Pinpoint the cell where the given text exists, returning its [X, Y] midpoint coordinate. 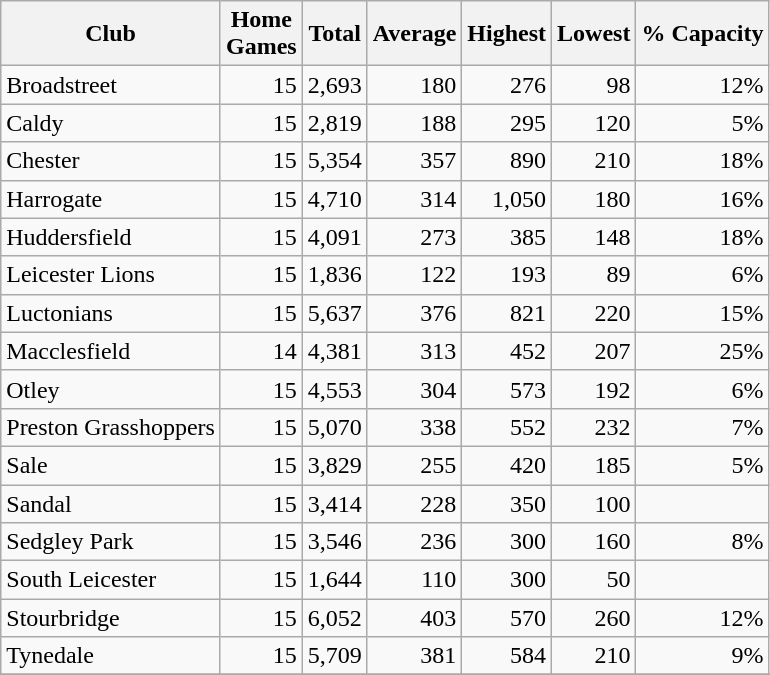
7% [702, 427]
570 [507, 618]
98 [594, 85]
4,553 [334, 389]
236 [414, 542]
Sedgley Park [111, 542]
3,829 [334, 465]
452 [507, 351]
1,836 [334, 275]
381 [414, 656]
Caldy [111, 123]
Otley [111, 389]
821 [507, 313]
Huddersfield [111, 237]
260 [594, 618]
Stourbridge [111, 618]
357 [414, 161]
Luctonians [111, 313]
403 [414, 618]
255 [414, 465]
1,644 [334, 580]
295 [507, 123]
Chester [111, 161]
273 [414, 237]
313 [414, 351]
Lowest [594, 34]
232 [594, 427]
Preston Grasshoppers [111, 427]
Sandal [111, 503]
4,381 [334, 351]
Highest [507, 34]
3,414 [334, 503]
148 [594, 237]
Macclesfield [111, 351]
573 [507, 389]
5,709 [334, 656]
89 [594, 275]
1,050 [507, 199]
188 [414, 123]
14 [261, 351]
3,546 [334, 542]
228 [414, 503]
9% [702, 656]
Leicester Lions [111, 275]
% Capacity [702, 34]
350 [507, 503]
Harrogate [111, 199]
552 [507, 427]
Club [111, 34]
50 [594, 580]
5,070 [334, 427]
25% [702, 351]
Tynedale [111, 656]
220 [594, 313]
276 [507, 85]
160 [594, 542]
Average [414, 34]
HomeGames [261, 34]
338 [414, 427]
4,710 [334, 199]
4,091 [334, 237]
16% [702, 199]
6,052 [334, 618]
8% [702, 542]
Broadstreet [111, 85]
420 [507, 465]
376 [414, 313]
314 [414, 199]
2,693 [334, 85]
5,354 [334, 161]
385 [507, 237]
120 [594, 123]
584 [507, 656]
207 [594, 351]
185 [594, 465]
Sale [111, 465]
15% [702, 313]
304 [414, 389]
5,637 [334, 313]
100 [594, 503]
2,819 [334, 123]
110 [414, 580]
122 [414, 275]
192 [594, 389]
South Leicester [111, 580]
Total [334, 34]
890 [507, 161]
193 [507, 275]
